Capture the cell that displays the provided text and extract its (X, Y) central coordinate. 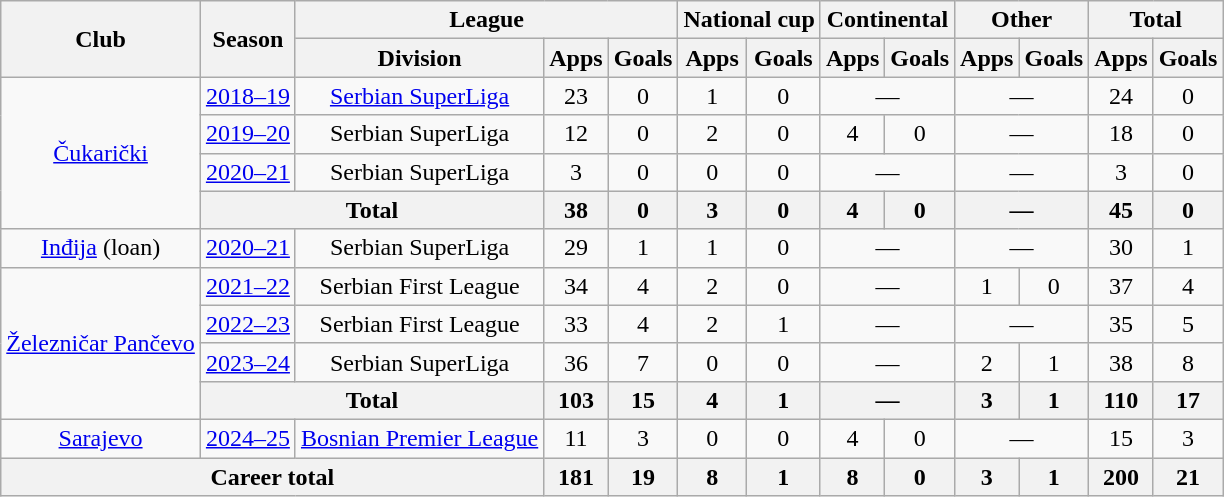
Continental (887, 20)
Division (419, 58)
181 (576, 477)
2018–19 (248, 96)
23 (576, 96)
17 (1188, 400)
11 (576, 438)
12 (576, 134)
18 (1121, 134)
24 (1121, 96)
2022–23 (248, 324)
35 (1121, 324)
Železničar Pančevo (101, 343)
110 (1121, 400)
45 (1121, 210)
Sarajevo (101, 438)
Other (1022, 20)
Career total (272, 477)
30 (1121, 248)
Inđija (loan) (101, 248)
33 (576, 324)
21 (1188, 477)
League (486, 20)
Club (101, 39)
2023–24 (248, 362)
34 (576, 286)
37 (1121, 286)
19 (643, 477)
2024–25 (248, 438)
5 (1188, 324)
2019–20 (248, 134)
Season (248, 39)
200 (1121, 477)
36 (576, 362)
103 (576, 400)
Bosnian Premier League (419, 438)
29 (576, 248)
National cup (749, 20)
2021–22 (248, 286)
7 (643, 362)
Čukarički (101, 153)
